Return [x, y] of the center of cell containing provided text 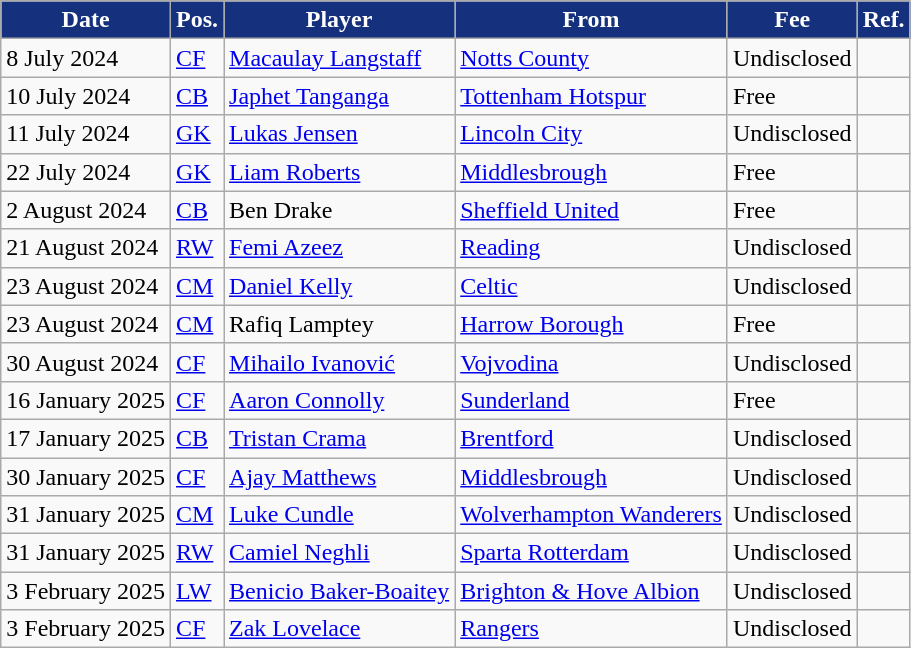
Femi Azeez [340, 248]
22 July 2024 [86, 172]
Rangers [592, 629]
Benicio Baker-Boaitey [340, 591]
Lukas Jensen [340, 134]
Vojvodina [592, 362]
Sparta Rotterdam [592, 553]
Aaron Connolly [340, 400]
Tristan Crama [340, 438]
Fee [792, 20]
Wolverhampton Wanderers [592, 515]
8 July 2024 [86, 58]
Brighton & Hove Albion [592, 591]
2 August 2024 [86, 210]
Harrow Borough [592, 324]
30 August 2024 [86, 362]
10 July 2024 [86, 96]
Brentford [592, 438]
Pos. [196, 20]
Mihailo Ivanović [340, 362]
LW [196, 591]
Player [340, 20]
Ajay Matthews [340, 477]
Luke Cundle [340, 515]
11 July 2024 [86, 134]
Date [86, 20]
Macaulay Langstaff [340, 58]
Ref. [884, 20]
16 January 2025 [86, 400]
Reading [592, 248]
21 August 2024 [86, 248]
30 January 2025 [86, 477]
Ben Drake [340, 210]
Japhet Tanganga [340, 96]
Sunderland [592, 400]
Celtic [592, 286]
Lincoln City [592, 134]
Daniel Kelly [340, 286]
17 January 2025 [86, 438]
From [592, 20]
Liam Roberts [340, 172]
Rafiq Lamptey [340, 324]
Tottenham Hotspur [592, 96]
Camiel Neghli [340, 553]
Notts County [592, 58]
Sheffield United [592, 210]
Zak Lovelace [340, 629]
